Detect which cell encompasses the target text, then output its (x, y) center coordinate. 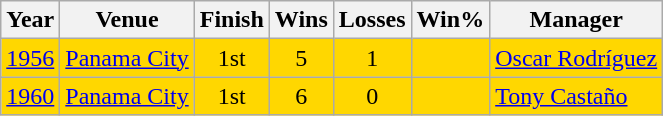
Finish (232, 20)
Manager (576, 20)
5 (301, 58)
1960 (30, 96)
0 (372, 96)
Wins (301, 20)
Venue (127, 20)
Oscar Rodríguez (576, 58)
1 (372, 58)
1956 (30, 58)
Year (30, 20)
Tony Castaño (576, 96)
6 (301, 96)
Win% (450, 20)
Losses (372, 20)
